Find where the given text appears and provide that cell's center as (X, Y) coordinate. 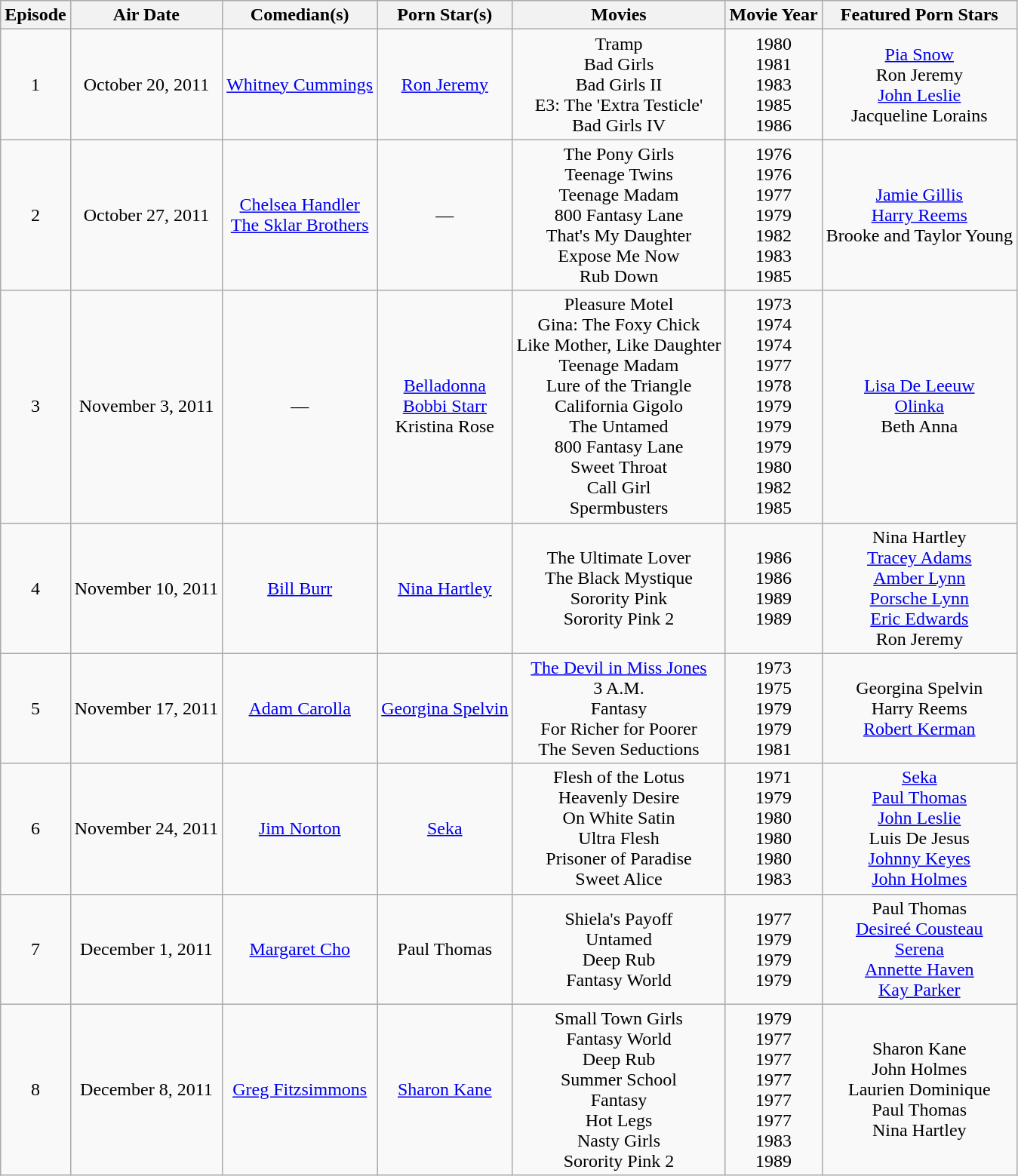
Ron Jeremy (445, 84)
197119791980198019801983 (773, 828)
Paul Thomas (445, 949)
19731974197419771978197919791979198019821985 (773, 407)
SekaPaul ThomasJohn LeslieLuis De JesusJohnny KeyesJohn Holmes (919, 828)
November 10, 2011 (146, 588)
8 (35, 1089)
November 3, 2011 (146, 407)
Flesh of the LotusHeavenly DesireOn White SatinUltra FleshPrisoner of ParadiseSweet Alice (619, 828)
5 (35, 708)
Featured Porn Stars (919, 15)
1977197919791979 (773, 949)
Nina HartleyTracey AdamsAmber LynnPorsche LynnEric EdwardsRon Jeremy (919, 588)
December 8, 2011 (146, 1089)
Sharon Kane (445, 1089)
6 (35, 828)
The Devil in Miss Jones3 A.M.FantasyFor Richer for PoorerThe Seven Seductions (619, 708)
Jamie GillisHarry ReemsBrooke and Taylor Young (919, 215)
The Pony GirlsTeenage TwinsTeenage Madam800 Fantasy LaneThat's My DaughterExpose Me NowRub Down (619, 215)
November 24, 2011 (146, 828)
Chelsea HandlerThe Sklar Brothers (300, 215)
December 1, 2011 (146, 949)
Jim Norton (300, 828)
2 (35, 215)
19731975197919791981 (773, 708)
Seka (445, 828)
Episode (35, 15)
Movie Year (773, 15)
Pia SnowRon JeremyJohn LeslieJacqueline Lorains (919, 84)
BelladonnaBobbi StarrKristina Rose (445, 407)
19801981198319851986 (773, 84)
November 17, 2011 (146, 708)
1 (35, 84)
The Ultimate LoverThe Black MystiqueSorority PinkSorority Pink 2 (619, 588)
Whitney Cummings (300, 84)
Nina Hartley (445, 588)
7 (35, 949)
19791977197719771977197719831989 (773, 1089)
1986198619891989 (773, 588)
October 27, 2011 (146, 215)
Movies (619, 15)
Small Town GirlsFantasy WorldDeep RubSummer SchoolFantasyHot LegsNasty GirlsSorority Pink 2 (619, 1089)
TrampBad GirlsBad Girls IIE3: The 'Extra Testicle'Bad Girls IV (619, 84)
Adam Carolla (300, 708)
Georgina Spelvin (445, 708)
Porn Star(s) (445, 15)
Sharon KaneJohn HolmesLaurien DominiquePaul ThomasNina Hartley (919, 1089)
Margaret Cho (300, 949)
Georgina SpelvinHarry ReemsRobert Kerman (919, 708)
Shiela's PayoffUntamedDeep RubFantasy World (619, 949)
Bill Burr (300, 588)
Paul ThomasDesireé CousteauSerenaAnnette HavenKay Parker (919, 949)
Greg Fitzsimmons (300, 1089)
October 20, 2011 (146, 84)
4 (35, 588)
1976197619771979198219831985 (773, 215)
Air Date (146, 15)
3 (35, 407)
Comedian(s) (300, 15)
Lisa De LeeuwOlinkaBeth Anna (919, 407)
